Identify which cell holds the provided text, then report its [x, y] central coordinate. 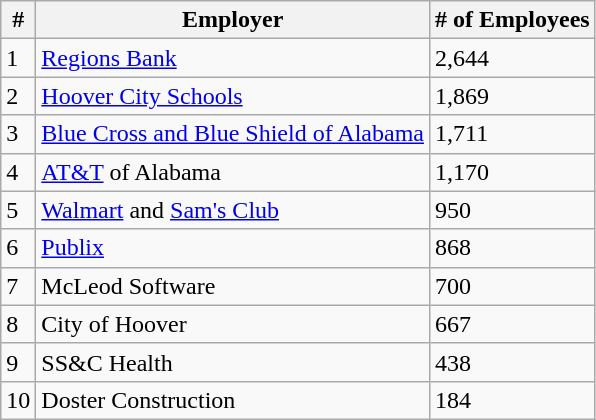
SS&C Health [233, 362]
Walmart and Sam's Club [233, 210]
438 [512, 362]
1,170 [512, 172]
Blue Cross and Blue Shield of Alabama [233, 134]
5 [18, 210]
6 [18, 248]
Regions Bank [233, 58]
7 [18, 286]
1 [18, 58]
700 [512, 286]
# of Employees [512, 20]
Hoover City Schools [233, 96]
10 [18, 400]
3 [18, 134]
9 [18, 362]
1,711 [512, 134]
950 [512, 210]
City of Hoover [233, 324]
868 [512, 248]
667 [512, 324]
2,644 [512, 58]
McLeod Software [233, 286]
Publix [233, 248]
AT&T of Alabama [233, 172]
Doster Construction [233, 400]
1,869 [512, 96]
8 [18, 324]
2 [18, 96]
4 [18, 172]
Employer [233, 20]
# [18, 20]
184 [512, 400]
